Return the (x, y) coordinate for the center point of the cell that contains the specified text.  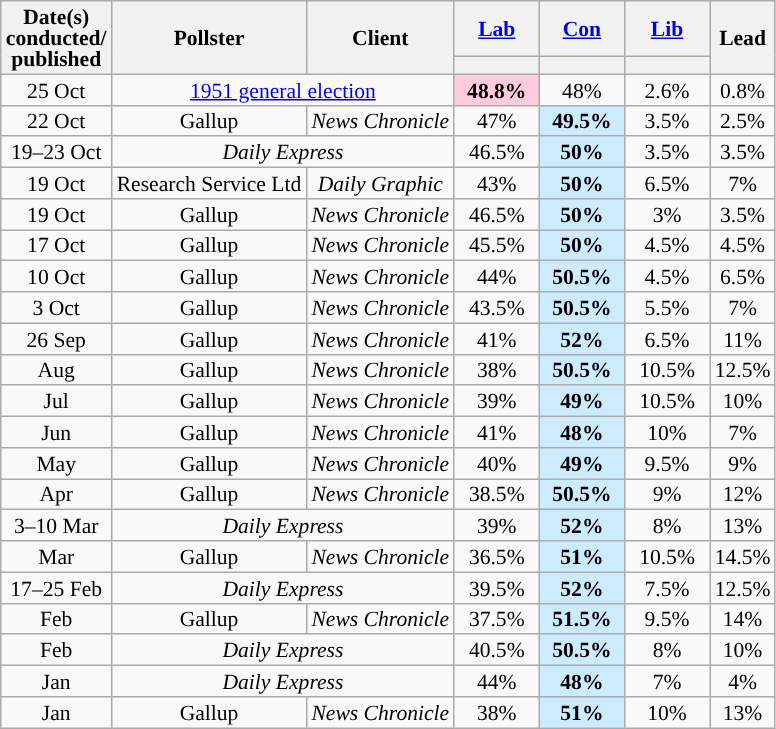
12% (743, 494)
Apr (56, 494)
Con (582, 28)
47% (496, 120)
36.5% (496, 556)
Date(s)conducted/published (56, 38)
May (56, 464)
40% (496, 464)
Jun (56, 432)
Lib (666, 28)
17 Oct (56, 246)
45.5% (496, 246)
Client (380, 38)
43.5% (496, 308)
11% (743, 338)
14.5% (743, 556)
Daily Graphic (380, 184)
Aug (56, 370)
Mar (56, 556)
4% (743, 682)
17–25 Feb (56, 588)
3% (666, 214)
39.5% (496, 588)
0.8% (743, 90)
5.5% (666, 308)
40.5% (496, 650)
Lead (743, 38)
7.5% (666, 588)
38.5% (496, 494)
Lab (496, 28)
25 Oct (56, 90)
49.5% (582, 120)
37.5% (496, 618)
51.5% (582, 618)
Jul (56, 402)
Research Service Ltd (210, 184)
Pollster (210, 38)
48.8% (496, 90)
3–10 Mar (56, 526)
14% (743, 618)
1951 general election (284, 90)
3 Oct (56, 308)
2.6% (666, 90)
22 Oct (56, 120)
10 Oct (56, 276)
43% (496, 184)
19–23 Oct (56, 152)
2.5% (743, 120)
26 Sep (56, 338)
